Return the (X, Y) coordinate for the center point of the cell that contains the specified text.  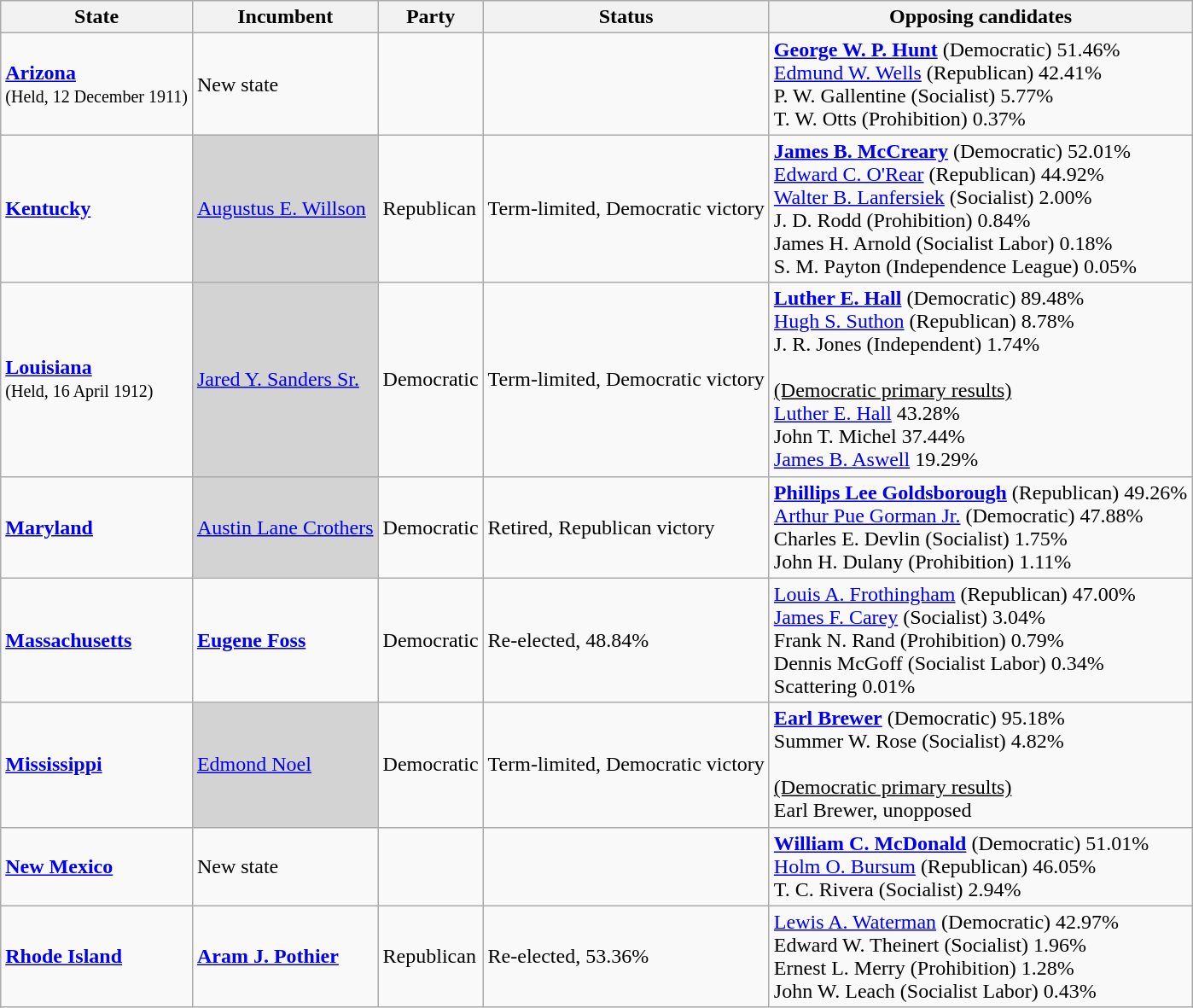
New Mexico (97, 866)
Kentucky (97, 208)
George W. P. Hunt (Democratic) 51.46%Edmund W. Wells (Republican) 42.41%P. W. Gallentine (Socialist) 5.77%T. W. Otts (Prohibition) 0.37% (980, 84)
Jared Y. Sanders Sr. (285, 379)
State (97, 17)
Augustus E. Willson (285, 208)
Re-elected, 53.36% (626, 956)
Austin Lane Crothers (285, 527)
Opposing candidates (980, 17)
William C. McDonald (Democratic) 51.01%Holm O. Bursum (Republican) 46.05%T. C. Rivera (Socialist) 2.94% (980, 866)
Status (626, 17)
Earl Brewer (Democratic) 95.18%Summer W. Rose (Socialist) 4.82%(Democratic primary results)Earl Brewer, unopposed (980, 765)
Maryland (97, 527)
Incumbent (285, 17)
Re-elected, 48.84% (626, 640)
Edmond Noel (285, 765)
Retired, Republican victory (626, 527)
Mississippi (97, 765)
Party (430, 17)
Massachusetts (97, 640)
Arizona(Held, 12 December 1911) (97, 84)
Lewis A. Waterman (Democratic) 42.97%Edward W. Theinert (Socialist) 1.96%Ernest L. Merry (Prohibition) 1.28%John W. Leach (Socialist Labor) 0.43% (980, 956)
Louisiana(Held, 16 April 1912) (97, 379)
Rhode Island (97, 956)
Aram J. Pothier (285, 956)
Eugene Foss (285, 640)
